Output the [X, Y] coordinate of the center of the cell containing the given text.  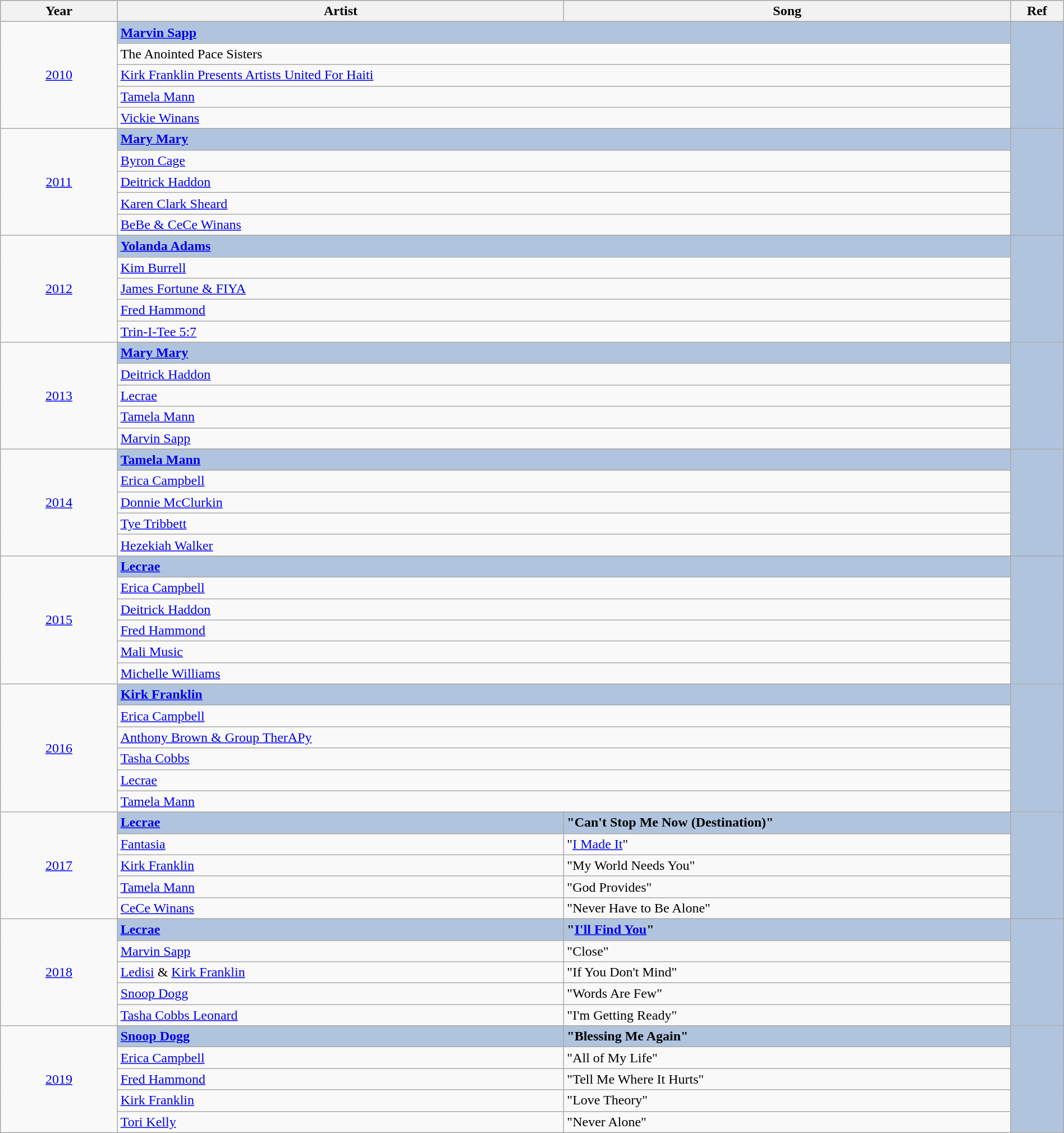
"Tell Me Where It Hurts" [787, 1079]
Tasha Cobbs Leonard [341, 1015]
"If You Don't Mind" [787, 973]
Yolanda Adams [563, 246]
Year [59, 11]
Kirk Franklin Presents Artists United For Haiti [563, 75]
"My World Needs You" [787, 865]
2016 [59, 748]
2011 [59, 182]
2013 [59, 396]
Byron Cage [563, 160]
2014 [59, 502]
2015 [59, 620]
Karen Clark Sheard [563, 203]
Ledisi & Kirk Franklin [341, 973]
"God Provides" [787, 887]
"Can't Stop Me Now (Destination)" [787, 823]
Song [787, 11]
Mali Music [563, 652]
Ref [1037, 11]
Fantasia [341, 844]
Tasha Cobbs [563, 759]
Hezekiah Walker [563, 545]
Anthony Brown & Group TherAPy [563, 737]
"All of My Life" [787, 1058]
CeCe Winans [341, 908]
Tye Tribbett [563, 524]
Artist [341, 11]
Michelle Williams [563, 673]
The Anointed Pace Sisters [563, 54]
"Words Are Few" [787, 994]
"Love Theory" [787, 1100]
"Never Have to Be Alone" [787, 908]
James Fortune & FIYA [563, 289]
2018 [59, 972]
Vickie Winans [563, 118]
"Never Alone" [787, 1122]
"Close" [787, 951]
"Blessing Me Again" [787, 1036]
"I Made It" [787, 844]
"I'm Getting Ready" [787, 1015]
Donnie McClurkin [563, 502]
2019 [59, 1079]
2010 [59, 75]
Trin-I-Tee 5:7 [563, 332]
Tori Kelly [341, 1122]
2012 [59, 288]
Kim Burrell [563, 268]
2017 [59, 865]
"I'll Find You" [787, 929]
BeBe & CeCe Winans [563, 224]
